Provide the (x, y) coordinate of the cell's center where the given text is located.  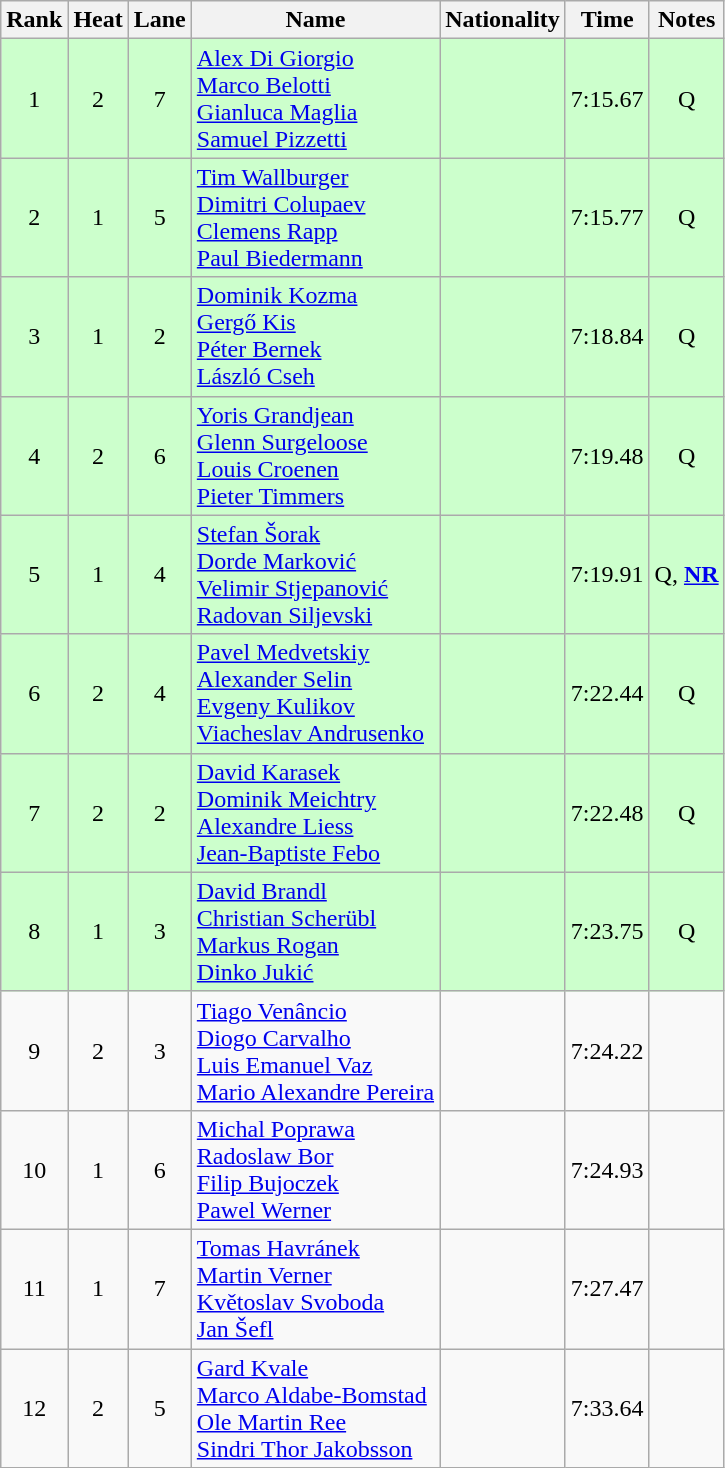
7:33.64 (607, 1408)
Tiago VenâncioDiogo CarvalhoLuis Emanuel VazMario Alexandre Pereira (315, 1050)
Heat (98, 20)
7:22.44 (607, 694)
7:19.48 (607, 456)
7:27.47 (607, 1288)
7:19.91 (607, 574)
7:15.67 (607, 98)
Tim WallburgerDimitri ColupaevClemens RappPaul Biedermann (315, 218)
Dominik KozmaGergő KisPéter BernekLászló Cseh (315, 336)
11 (34, 1288)
Nationality (503, 20)
7:23.75 (607, 932)
Stefan ŠorakDorde MarkovićVelimir StjepanovićRadovan Siljevski (315, 574)
Q, NR (686, 574)
Rank (34, 20)
8 (34, 932)
7:22.48 (607, 812)
Pavel MedvetskiyAlexander SelinEvgeny KulikovViacheslav Andrusenko (315, 694)
Tomas HavránekMartin VernerKvětoslav SvobodaJan Šefl (315, 1288)
David BrandlChristian ScherüblMarkus RoganDinko Jukić (315, 932)
7:18.84 (607, 336)
Yoris GrandjeanGlenn SurgelooseLouis CroenenPieter Timmers (315, 456)
10 (34, 1170)
12 (34, 1408)
Name (315, 20)
9 (34, 1050)
David KarasekDominik MeichtryAlexandre LiessJean-Baptiste Febo (315, 812)
Notes (686, 20)
7:24.22 (607, 1050)
7:15.77 (607, 218)
Time (607, 20)
Gard KvaleMarco Aldabe-BomstadOle Martin ReeSindri Thor Jakobsson (315, 1408)
Lane (160, 20)
Alex Di GiorgioMarco BelottiGianluca MagliaSamuel Pizzetti (315, 98)
7:24.93 (607, 1170)
Michal PoprawaRadoslaw BorFilip BujoczekPawel Werner (315, 1170)
